Determine the (x, y) coordinate at the center of the cell enclosing the given text.  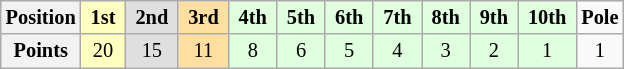
4 (397, 51)
6 (301, 51)
11 (203, 51)
2 (494, 51)
15 (152, 51)
2nd (152, 17)
Pole (600, 17)
1st (104, 17)
4th (253, 17)
3rd (203, 17)
Points (41, 51)
Position (41, 17)
7th (397, 17)
6th (349, 17)
20 (104, 51)
9th (494, 17)
10th (547, 17)
5th (301, 17)
3 (446, 51)
5 (349, 51)
8 (253, 51)
8th (446, 17)
